Scan for the cell matching the given text and deliver its [x, y] coordinate at center. 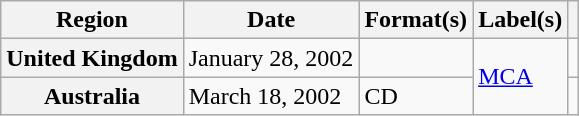
March 18, 2002 [271, 96]
CD [416, 96]
January 28, 2002 [271, 58]
MCA [520, 77]
Australia [92, 96]
Label(s) [520, 20]
Format(s) [416, 20]
United Kingdom [92, 58]
Region [92, 20]
Date [271, 20]
